For the text-containing cell, return its midpoint in (x, y) coordinate format. 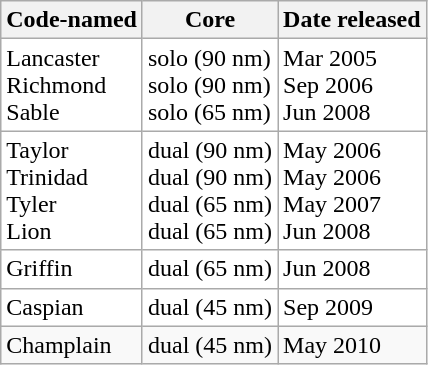
Code-named (72, 20)
Jun 2008 (352, 269)
May 2006May 2006May 2007Jun 2008 (352, 190)
TaylorTrinidadTylerLion (72, 190)
dual (65 nm) (210, 269)
Sep 2009 (352, 307)
Mar 2005Sep 2006Jun 2008 (352, 85)
Champlain (72, 345)
solo (90 nm)solo (90 nm)solo (65 nm) (210, 85)
Date released (352, 20)
Core (210, 20)
LancasterRichmondSable (72, 85)
May 2010 (352, 345)
Griffin (72, 269)
dual (90 nm)dual (90 nm)dual (65 nm)dual (65 nm) (210, 190)
Caspian (72, 307)
